Provide the [X, Y] coordinate of the cell's center where the given text is located.  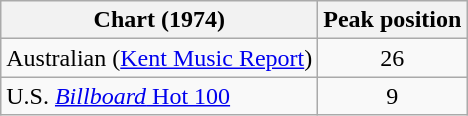
Peak position [392, 20]
9 [392, 96]
Chart (1974) [160, 20]
U.S. Billboard Hot 100 [160, 96]
Australian (Kent Music Report) [160, 58]
26 [392, 58]
